For the text-containing cell, return its midpoint in [x, y] coordinate format. 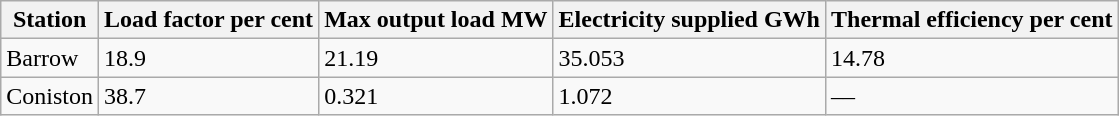
Coniston [50, 96]
Electricity supplied GWh [689, 20]
Station [50, 20]
35.053 [689, 58]
Load factor per cent [209, 20]
18.9 [209, 58]
Max output load MW [436, 20]
Barrow [50, 58]
–– [972, 96]
Thermal efficiency per cent [972, 20]
0.321 [436, 96]
38.7 [209, 96]
21.19 [436, 58]
1.072 [689, 96]
14.78 [972, 58]
